Capture the cell that displays the provided text and extract its (x, y) central coordinate. 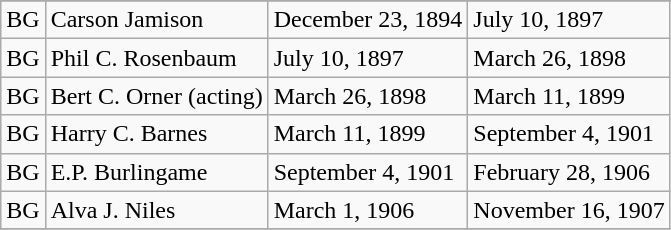
Harry C. Barnes (156, 134)
Bert C. Orner (acting) (156, 96)
December 23, 1894 (368, 20)
March 1, 1906 (368, 210)
Alva J. Niles (156, 210)
E.P. Burlingame (156, 172)
Phil C. Rosenbaum (156, 58)
Carson Jamison (156, 20)
February 28, 1906 (569, 172)
November 16, 1907 (569, 210)
